Locate the cell with the specified text and output its (x, y) center coordinate. 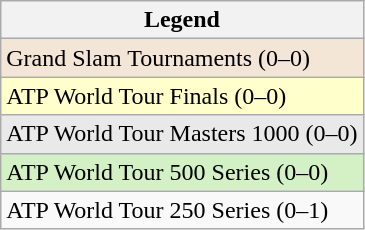
Legend (182, 20)
ATP World Tour Masters 1000 (0–0) (182, 134)
Grand Slam Tournaments (0–0) (182, 58)
ATP World Tour 500 Series (0–0) (182, 172)
ATP World Tour Finals (0–0) (182, 96)
ATP World Tour 250 Series (0–1) (182, 210)
